Identify which cell holds the provided text, then report its (X, Y) central coordinate. 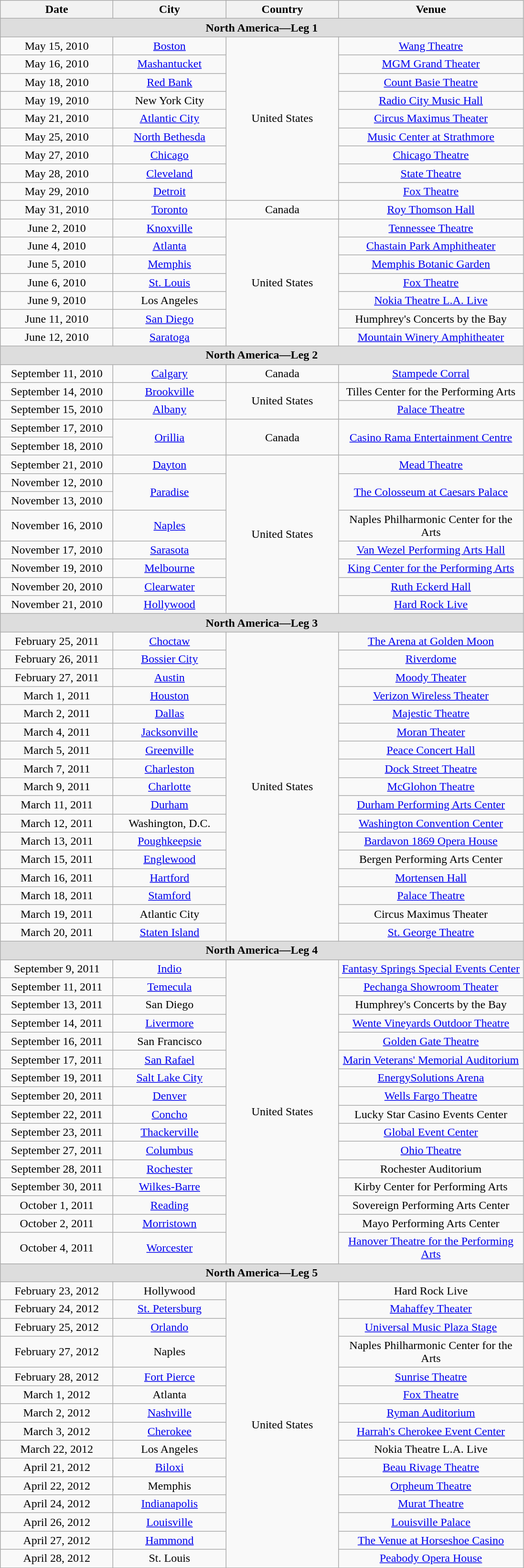
Van Wezel Performing Arts Hall (431, 550)
Chastain Park Amphitheater (431, 246)
February 27, 2011 (57, 677)
Majestic Theatre (431, 714)
Peace Concert Hall (431, 750)
June 11, 2010 (57, 319)
September 18, 2010 (57, 446)
May 21, 2010 (57, 119)
February 26, 2011 (57, 659)
Ryman Auditorium (431, 1413)
Cherokee (170, 1431)
October 4, 2011 (57, 1248)
Moody Theater (431, 677)
March 22, 2012 (57, 1449)
May 27, 2010 (57, 155)
June 6, 2010 (57, 283)
Hammond (170, 1540)
February 23, 2012 (57, 1291)
November 17, 2010 (57, 550)
Biloxi (170, 1468)
Universal Music Plaza Stage (431, 1327)
Columbus (170, 1151)
Thackerville (170, 1132)
Beau Rivage Theatre (431, 1468)
Rochester (170, 1169)
Saratoga (170, 337)
Global Event Center (431, 1132)
Brookville (170, 392)
Charleston (170, 768)
Red Bank (170, 82)
Chicago (170, 155)
North America—Leg 1 (262, 28)
April 27, 2012 (57, 1540)
Salt Lake City (170, 1078)
North America—Leg 2 (262, 355)
Houston (170, 696)
March 2, 2011 (57, 714)
September 14, 2011 (57, 1023)
September 17, 2010 (57, 428)
Casino Rama Entertainment Centre (431, 437)
November 12, 2010 (57, 482)
Bossier City (170, 659)
March 9, 2011 (57, 786)
Hartford (170, 878)
Dock Street Theatre (431, 768)
Pechanga Showroom Theater (431, 987)
Verizon Wireless Theater (431, 696)
May 31, 2010 (57, 209)
Tilles Center for the Performing Arts (431, 392)
October 1, 2011 (57, 1205)
Roy Thomson Hall (431, 209)
Charlotte (170, 786)
March 7, 2011 (57, 768)
Fort Pierce (170, 1376)
State Theatre (431, 173)
April 28, 2012 (57, 1558)
Staten Island (170, 932)
Jacksonville (170, 732)
Murat Theatre (431, 1504)
September 27, 2011 (57, 1151)
September 20, 2011 (57, 1096)
Indianapolis (170, 1504)
November 19, 2010 (57, 568)
Worcester (170, 1248)
St. George Theatre (431, 932)
Dallas (170, 714)
Mortensen Hall (431, 878)
Moran Theater (431, 732)
Washington Convention Center (431, 823)
May 18, 2010 (57, 82)
Harrah's Cherokee Event Center (431, 1431)
Choctaw (170, 641)
March 4, 2011 (57, 732)
Durham (170, 805)
April 24, 2012 (57, 1504)
Count Basie Theatre (431, 82)
Tennessee Theatre (431, 228)
Orillia (170, 437)
September 28, 2011 (57, 1169)
September 13, 2011 (57, 1005)
September 21, 2010 (57, 464)
Date (57, 10)
Detroit (170, 191)
March 2, 2012 (57, 1413)
Ruth Eckerd Hall (431, 587)
The Arena at Golden Moon (431, 641)
St. Petersburg (170, 1309)
Mashantucket (170, 64)
Mahaffey Theater (431, 1309)
November 21, 2010 (57, 605)
September 14, 2010 (57, 392)
Louisville Palace (431, 1522)
May 28, 2010 (57, 173)
New York City (170, 100)
Lucky Star Casino Events Center (431, 1114)
February 24, 2012 (57, 1309)
Kirby Center for Performing Arts (431, 1187)
Cleveland (170, 173)
Wilkes-Barre (170, 1187)
Mayo Performing Arts Center (431, 1223)
November 13, 2010 (57, 501)
April 21, 2012 (57, 1468)
March 11, 2011 (57, 805)
Dayton (170, 464)
North America—Leg 3 (262, 623)
September 9, 2011 (57, 969)
June 4, 2010 (57, 246)
The Colosseum at Caesars Palace (431, 491)
April 26, 2012 (57, 1522)
May 29, 2010 (57, 191)
March 12, 2011 (57, 823)
Indio (170, 969)
June 9, 2010 (57, 301)
Toronto (170, 209)
Poughkeepsie (170, 841)
San Francisco (170, 1041)
Denver (170, 1096)
The Venue at Horseshoe Casino (431, 1540)
March 16, 2011 (57, 878)
Knoxville (170, 228)
Temecula (170, 987)
Golden Gate Theatre (431, 1041)
Ohio Theatre (431, 1151)
McGlohon Theatre (431, 786)
October 2, 2011 (57, 1223)
Livermore (170, 1023)
Nashville (170, 1413)
November 20, 2010 (57, 587)
North Bethesda (170, 137)
Music Center at Strathmore (431, 137)
March 3, 2012 (57, 1431)
Wente Vineyards Outdoor Theatre (431, 1023)
Washington, D.C. (170, 823)
March 13, 2011 (57, 841)
Sunrise Theatre (431, 1376)
Mountain Winery Amphitheater (431, 337)
September 16, 2011 (57, 1041)
Morristown (170, 1223)
Mead Theatre (431, 464)
Bergen Performing Arts Center (431, 860)
Sarasota (170, 550)
Reading (170, 1205)
Paradise (170, 491)
Rochester Auditorium (431, 1169)
March 18, 2011 (57, 896)
September 11, 2010 (57, 373)
Fantasy Springs Special Events Center (431, 969)
Marin Veterans' Memorial Auditorium (431, 1059)
Riverdome (431, 659)
Wells Fargo Theatre (431, 1096)
February 28, 2012 (57, 1376)
Concho (170, 1114)
Country (282, 10)
Greenville (170, 750)
May 15, 2010 (57, 46)
September 23, 2011 (57, 1132)
King Center for the Performing Arts (431, 568)
April 22, 2012 (57, 1486)
June 12, 2010 (57, 337)
Chicago Theatre (431, 155)
Wang Theatre (431, 46)
March 19, 2011 (57, 914)
Durham Performing Arts Center (431, 805)
Bardavon 1869 Opera House (431, 841)
June 5, 2010 (57, 264)
Radio City Music Hall (431, 100)
North America—Leg 4 (262, 950)
June 2, 2010 (57, 228)
Albany (170, 410)
February 25, 2012 (57, 1327)
March 5, 2011 (57, 750)
Melbourne (170, 568)
Sovereign Performing Arts Center (431, 1205)
Peabody Opera House (431, 1558)
September 15, 2010 (57, 410)
Hanover Theatre for the Performing Arts (431, 1248)
September 22, 2011 (57, 1114)
Austin (170, 677)
February 27, 2012 (57, 1352)
Calgary (170, 373)
Englewood (170, 860)
Orlando (170, 1327)
March 1, 2011 (57, 696)
Stampede Corral (431, 373)
September 17, 2011 (57, 1059)
Orpheum Theatre (431, 1486)
Venue (431, 10)
City (170, 10)
March 20, 2011 (57, 932)
March 1, 2012 (57, 1394)
EnergySolutions Arena (431, 1078)
May 25, 2010 (57, 137)
MGM Grand Theater (431, 64)
Louisville (170, 1522)
Boston (170, 46)
May 16, 2010 (57, 64)
Clearwater (170, 587)
November 16, 2010 (57, 525)
May 19, 2010 (57, 100)
March 15, 2011 (57, 860)
North America—Leg 5 (262, 1273)
September 11, 2011 (57, 987)
September 19, 2011 (57, 1078)
Memphis Botanic Garden (431, 264)
February 25, 2011 (57, 641)
September 30, 2011 (57, 1187)
San Rafael (170, 1059)
Stamford (170, 896)
